Capture the cell that displays the provided text and extract its [x, y] central coordinate. 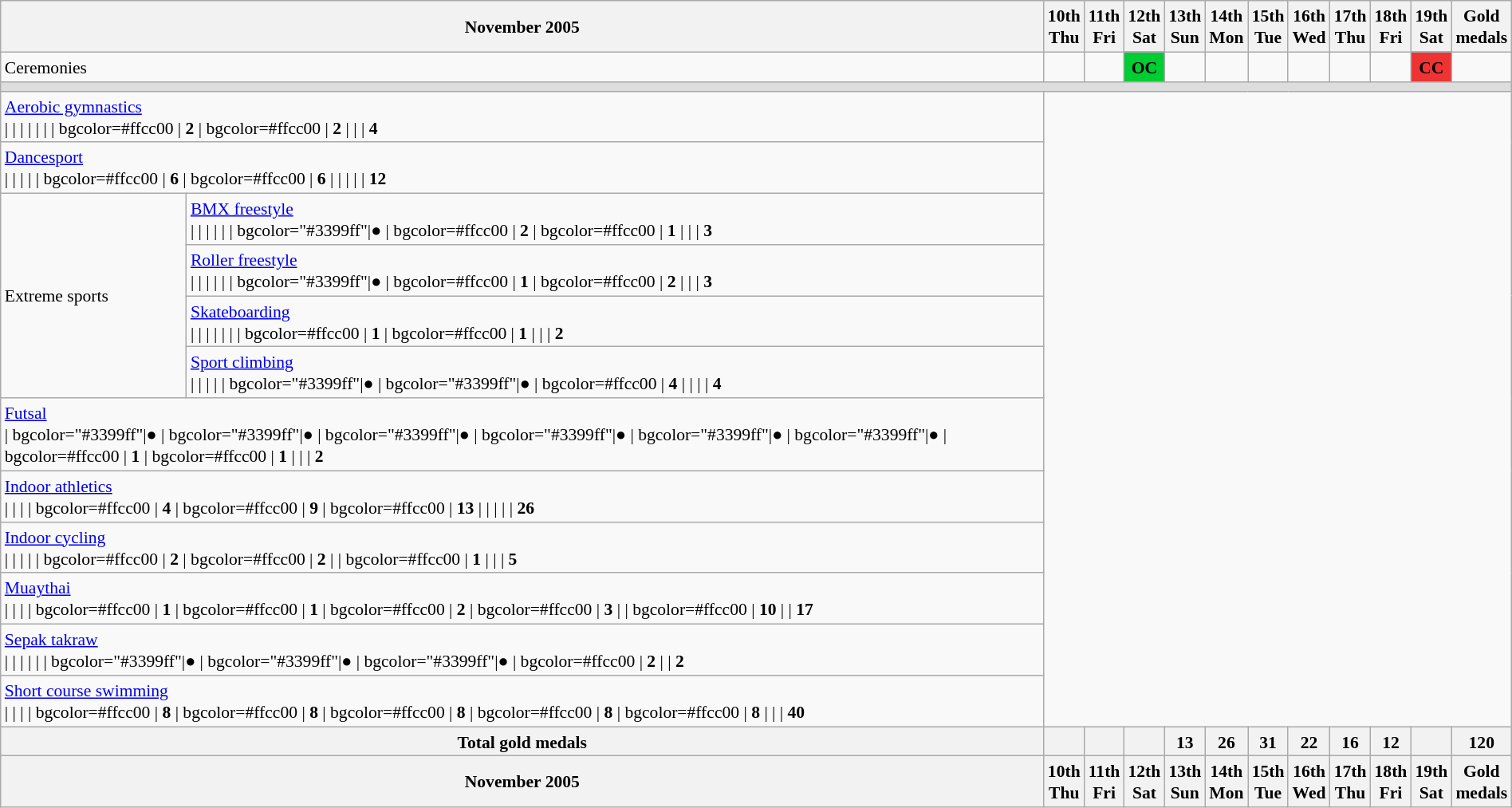
13 [1185, 742]
26 [1227, 742]
16 [1351, 742]
Ceremonies [522, 67]
31 [1268, 742]
BMX freestyle| | | | | | bgcolor="#3399ff"|● | bgcolor=#ffcc00 | 2 | bgcolor=#ffcc00 | 1 | | | 3 [616, 219]
CC [1431, 67]
120 [1482, 742]
Dancesport| | | | | bgcolor=#ffcc00 | 6 | bgcolor=#ffcc00 | 6 | | | | | 12 [522, 168]
Skateboarding| | | | | | | bgcolor=#ffcc00 | 1 | bgcolor=#ffcc00 | 1 | | | 2 [616, 321]
Extreme sports [94, 295]
OC [1144, 67]
22 [1309, 742]
Total gold medals [522, 742]
Sepak takraw| | | | | | bgcolor="#3399ff"|● | bgcolor="#3399ff"|● | bgcolor="#3399ff"|● | bgcolor=#ffcc00 | 2 | | 2 [522, 649]
Aerobic gymnastics| | | | | | | bgcolor=#ffcc00 | 2 | bgcolor=#ffcc00 | 2 | | | 4 [522, 116]
Roller freestyle| | | | | | bgcolor="#3399ff"|● | bgcolor=#ffcc00 | 1 | bgcolor=#ffcc00 | 2 | | | 3 [616, 270]
Indoor athletics| | | | bgcolor=#ffcc00 | 4 | bgcolor=#ffcc00 | 9 | bgcolor=#ffcc00 | 13 | | | | | 26 [522, 496]
12 [1391, 742]
Sport climbing| | | | | bgcolor="#3399ff"|● | bgcolor="#3399ff"|● | bgcolor=#ffcc00 | 4 | | | | 4 [616, 372]
Indoor cycling| | | | | bgcolor=#ffcc00 | 2 | bgcolor=#ffcc00 | 2 | | bgcolor=#ffcc00 | 1 | | | 5 [522, 547]
Muaythai| | | | bgcolor=#ffcc00 | 1 | bgcolor=#ffcc00 | 1 | bgcolor=#ffcc00 | 2 | bgcolor=#ffcc00 | 3 | | bgcolor=#ffcc00 | 10 | | 17 [522, 598]
Short course swimming| | | | bgcolor=#ffcc00 | 8 | bgcolor=#ffcc00 | 8 | bgcolor=#ffcc00 | 8 | bgcolor=#ffcc00 | 8 | bgcolor=#ffcc00 | 8 | | | 40 [522, 701]
